For the text-containing cell, return its midpoint in (X, Y) coordinate format. 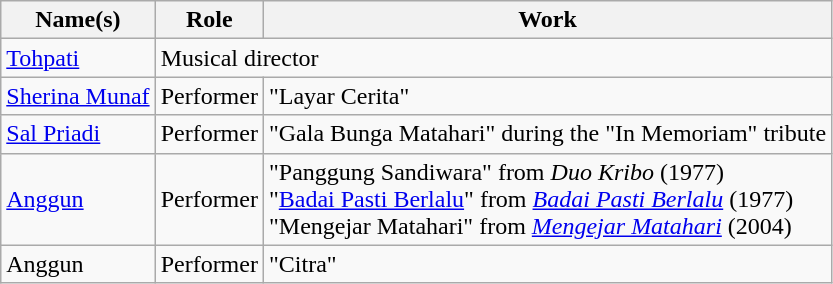
"Layar Cerita" (547, 96)
Work (547, 20)
"Citra" (547, 264)
Role (209, 20)
Tohpati (78, 58)
"Gala Bunga Matahari" during the "In Memoriam" tribute (547, 134)
Sal Priadi (78, 134)
Musical director (493, 58)
Sherina Munaf (78, 96)
Name(s) (78, 20)
"Panggung Sandiwara" from Duo Kribo (1977)"Badai Pasti Berlalu" from Badai Pasti Berlalu (1977)"Mengejar Matahari" from Mengejar Matahari (2004) (547, 199)
